Determine the [X, Y] coordinate at the center of the cell enclosing the given text.  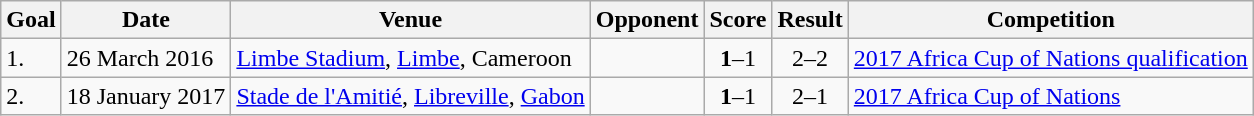
2–1 [810, 96]
2017 Africa Cup of Nations [1050, 96]
Limbe Stadium, Limbe, Cameroon [410, 58]
Competition [1050, 20]
Date [146, 20]
18 January 2017 [146, 96]
2017 Africa Cup of Nations qualification [1050, 58]
Result [810, 20]
Score [738, 20]
2. [31, 96]
Opponent [647, 20]
26 March 2016 [146, 58]
Venue [410, 20]
Stade de l'Amitié, Libreville, Gabon [410, 96]
Goal [31, 20]
1. [31, 58]
2–2 [810, 58]
